Scan for the cell matching the given text and deliver its (X, Y) coordinate at center. 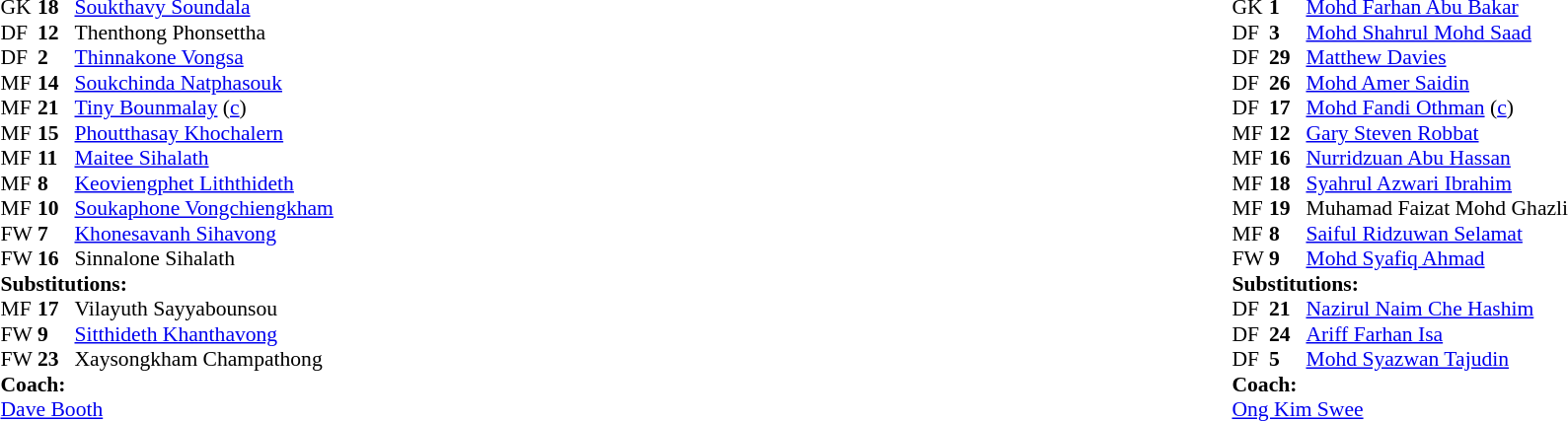
Mohd Syazwan Tajudin (1437, 360)
Mohd Shahrul Mohd Saad (1437, 33)
14 (56, 83)
3 (1288, 33)
Matthew Davies (1437, 58)
2 (56, 58)
23 (56, 360)
Mohd Fandi Othman (c) (1437, 107)
Xaysongkham Champathong (204, 360)
Mohd Syafiq Ahmad (1437, 259)
7 (56, 234)
18 (1288, 183)
11 (56, 159)
Muhamad Faizat Mohd Ghazli (1437, 208)
29 (1288, 58)
19 (1288, 208)
Soukchinda Natphasouk (204, 83)
Syahrul Azwari Ibrahim (1437, 183)
Thinnakone Vongsa (204, 58)
Mohd Amer Saidin (1437, 83)
10 (56, 208)
26 (1288, 83)
Khonesavanh Sihavong (204, 234)
15 (56, 133)
Tiny Bounmalay (c) (204, 107)
Sitthideth Khanthavong (204, 334)
Soukaphone Vongchiengkham (204, 208)
Nazirul Naim Che Hashim (1437, 309)
Keoviengphet Liththideth (204, 183)
Phoutthasay Khochalern (204, 133)
Sinnalone Sihalath (204, 259)
5 (1288, 360)
Ariff Farhan Isa (1437, 334)
Maitee Sihalath (204, 159)
Saiful Ridzuwan Selamat (1437, 234)
24 (1288, 334)
Thenthong Phonsettha (204, 33)
Nurridzuan Abu Hassan (1437, 159)
Vilayuth Sayyabounsou (204, 309)
Gary Steven Robbat (1437, 133)
